Determine the [x, y] coordinate at the center of the cell enclosing the given text.  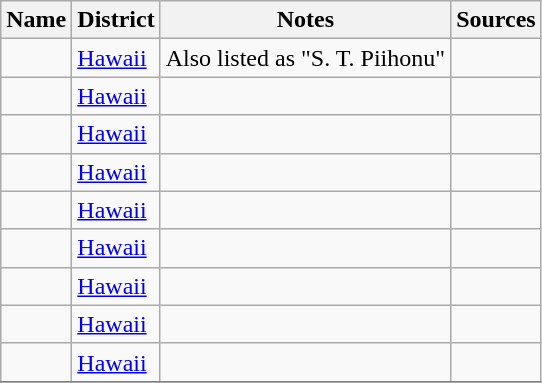
Notes [305, 20]
Also listed as "S. T. Piihonu" [305, 58]
District [116, 20]
Name [36, 20]
Sources [496, 20]
